For the text-containing cell, return its midpoint in [X, Y] coordinate format. 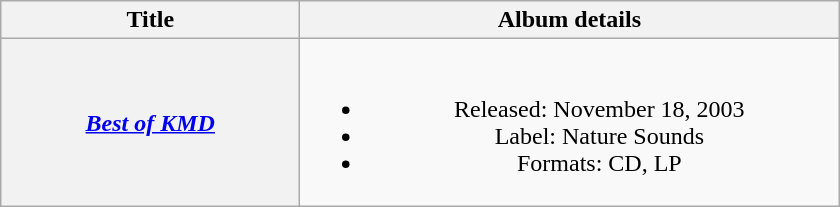
Album details [570, 20]
Title [150, 20]
Best of KMD [150, 122]
Released: November 18, 2003Label: Nature SoundsFormats: CD, LP [570, 122]
